Provide the [x, y] coordinate of the cell's center where the given text is located.  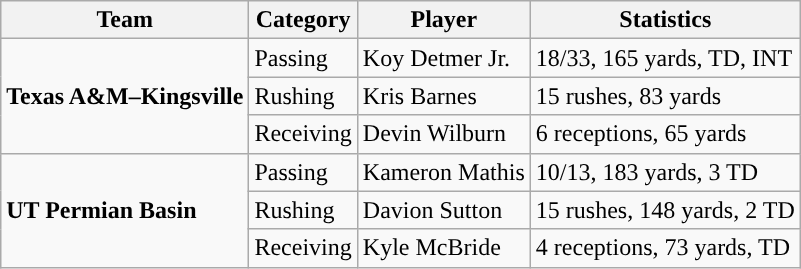
Kameron Mathis [444, 172]
18/33, 165 yards, TD, INT [665, 58]
Category [303, 20]
Kyle McBride [444, 248]
Devin Wilburn [444, 134]
Texas A&M–Kingsville [125, 96]
4 receptions, 73 yards, TD [665, 248]
Koy Detmer Jr. [444, 58]
10/13, 183 yards, 3 TD [665, 172]
Team [125, 20]
15 rushes, 148 yards, 2 TD [665, 210]
15 rushes, 83 yards [665, 96]
Davion Sutton [444, 210]
6 receptions, 65 yards [665, 134]
Kris Barnes [444, 96]
UT Permian Basin [125, 210]
Statistics [665, 20]
Player [444, 20]
